Capture the cell that displays the provided text and extract its (x, y) central coordinate. 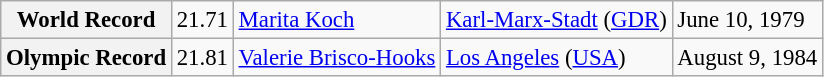
21.71 (202, 20)
21.81 (202, 58)
Olympic Record (86, 58)
Los Angeles (USA) (556, 58)
Karl-Marx-Stadt (GDR) (556, 20)
August 9, 1984 (747, 58)
World Record (86, 20)
June 10, 1979 (747, 20)
Valerie Brisco-Hooks (336, 58)
Marita Koch (336, 20)
